For the text-containing cell, return its midpoint in (X, Y) coordinate format. 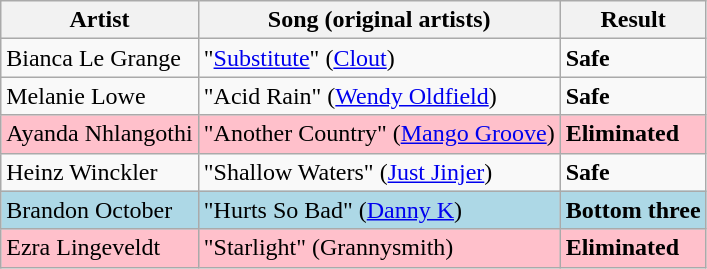
Brandon October (100, 210)
"Hurts So Bad" (Danny K) (379, 210)
Bianca Le Grange (100, 58)
Result (633, 20)
"Substitute" (Clout) (379, 58)
Melanie Lowe (100, 96)
Ezra Lingeveldt (100, 248)
Ayanda Nhlangothi (100, 134)
"Starlight" (Grannysmith) (379, 248)
Bottom three (633, 210)
Heinz Winckler (100, 172)
"Another Country" (Mango Groove) (379, 134)
Song (original artists) (379, 20)
"Acid Rain" (Wendy Oldfield) (379, 96)
Artist (100, 20)
"Shallow Waters" (Just Jinjer) (379, 172)
